Detect which cell encompasses the target text, then output its (X, Y) center coordinate. 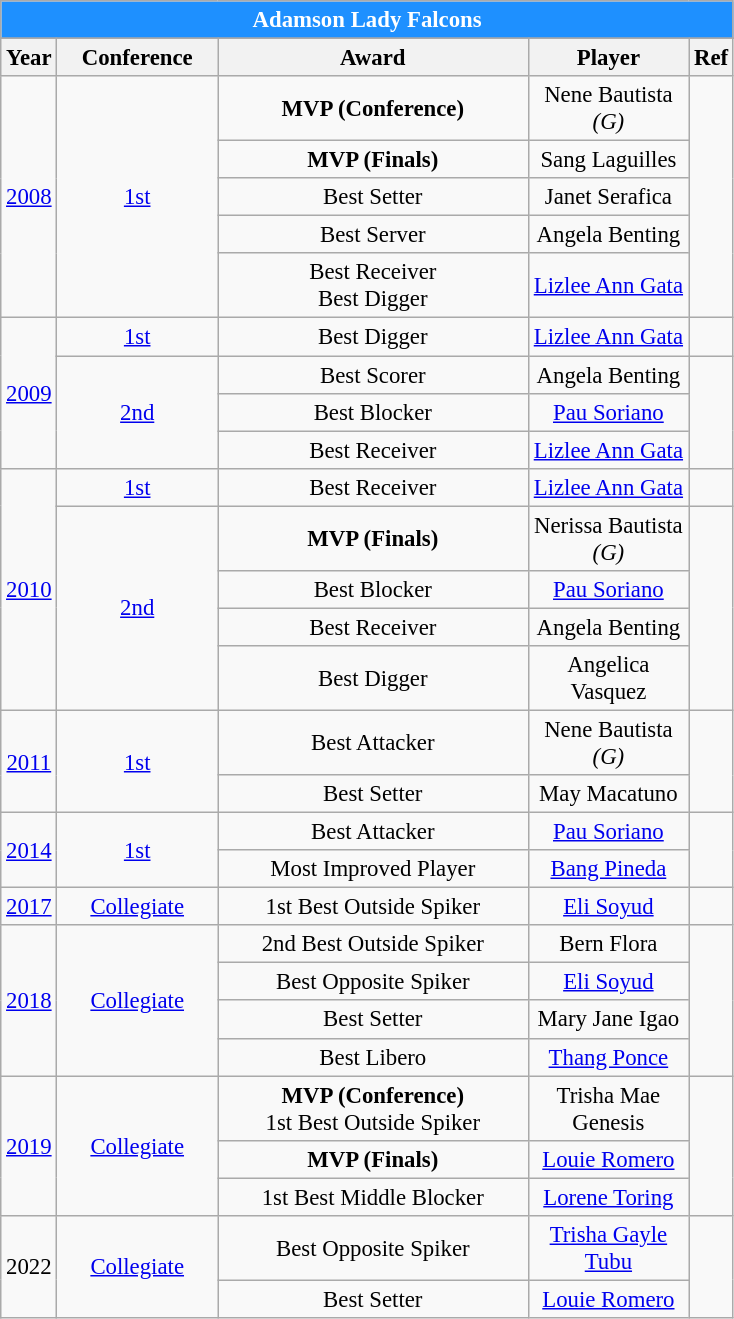
Nerissa Bautista (G) (608, 538)
2nd Best Outside Spiker (374, 944)
MVP (Conference)1st Best Outside Spiker (374, 1108)
Ref (712, 58)
2009 (29, 393)
Bang Pineda (608, 869)
Award (374, 58)
Player (608, 58)
Best ReceiverBest Digger (374, 286)
2022 (29, 1267)
2011 (29, 761)
2008 (29, 197)
Most Improved Player (374, 869)
MVP (Conference) (374, 108)
2014 (29, 850)
2017 (29, 907)
Bern Flora (608, 944)
Lorene Toring (608, 1197)
Thang Ponce (608, 1057)
Conference (138, 58)
Best Scorer (374, 375)
Mary Jane Igao (608, 1020)
2010 (29, 589)
Best Libero (374, 1057)
Best Server (374, 235)
Sang Laguilles (608, 160)
1st Best Middle Blocker (374, 1197)
Janet Serafica (608, 197)
2019 (29, 1146)
Year (29, 58)
Angelica Vasquez (608, 678)
Trisha Gayle Tubu (608, 1248)
Adamson Lady Falcons (368, 20)
Trisha Mae Genesis (608, 1108)
1st Best Outside Spiker (374, 907)
2018 (29, 1000)
May Macatuno (608, 794)
